Provide the (X, Y) coordinate of the cell's center where the given text is located.  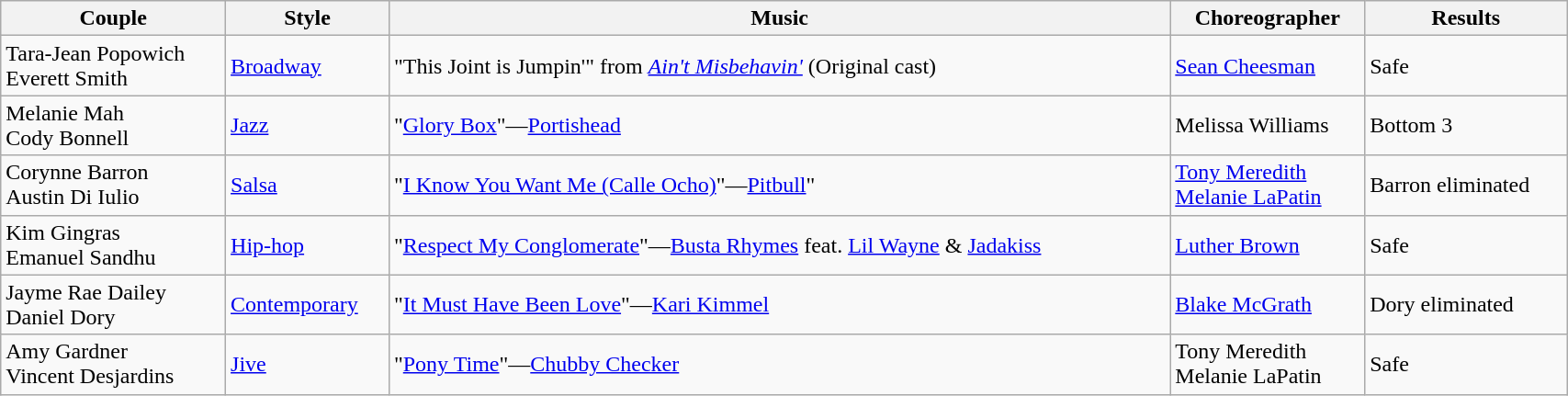
Blake McGrath (1268, 305)
Melissa Williams (1268, 125)
Melanie MahCody Bonnell (114, 125)
Jive (308, 364)
"It Must Have Been Love"—Kari Kimmel (779, 305)
Corynne BarronAustin Di Iulio (114, 186)
"Respect My Conglomerate"—Busta Rhymes feat. Lil Wayne & Jadakiss (779, 244)
Dory eliminated (1466, 305)
Jayme Rae DaileyDaniel Dory (114, 305)
"Pony Time"—Chubby Checker (779, 364)
Broadway (308, 66)
Couple (114, 18)
Luther Brown (1268, 244)
Choreographer (1268, 18)
Contemporary (308, 305)
"I Know You Want Me (Calle Ocho)"—Pitbull" (779, 186)
Tara-Jean PopowichEverett Smith (114, 66)
"This Joint is Jumpin'" from Ain't Misbehavin' (Original cast) (779, 66)
Jazz (308, 125)
"Glory Box"—Portishead (779, 125)
Results (1466, 18)
Kim GingrasEmanuel Sandhu (114, 244)
Salsa (308, 186)
Style (308, 18)
Amy GardnerVincent Desjardins (114, 364)
Music (779, 18)
Bottom 3 (1466, 125)
Sean Cheesman (1268, 66)
Barron eliminated (1466, 186)
Hip-hop (308, 244)
